Return [X, Y] of the center of cell containing provided text 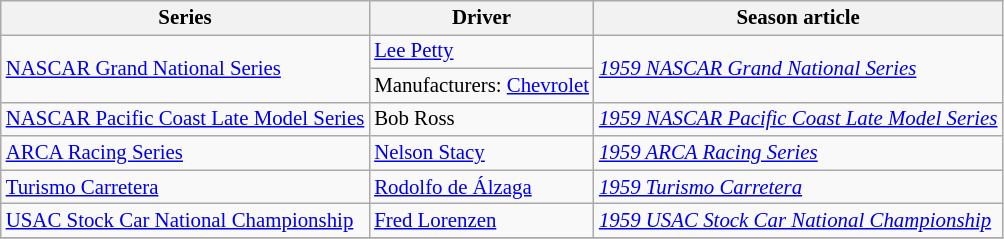
Series [185, 18]
NASCAR Pacific Coast Late Model Series [185, 119]
1959 Turismo Carretera [798, 187]
1959 ARCA Racing Series [798, 153]
Turismo Carretera [185, 187]
Manufacturers: Chevrolet [482, 85]
1959 NASCAR Grand National Series [798, 68]
Fred Lorenzen [482, 221]
Season article [798, 18]
1959 USAC Stock Car National Championship [798, 221]
1959 NASCAR Pacific Coast Late Model Series [798, 119]
NASCAR Grand National Series [185, 68]
Driver [482, 18]
ARCA Racing Series [185, 153]
Bob Ross [482, 119]
USAC Stock Car National Championship [185, 221]
Rodolfo de Álzaga [482, 187]
Nelson Stacy [482, 153]
Lee Petty [482, 51]
